Provide the (X, Y) coordinate of the cell's center where the given text is located.  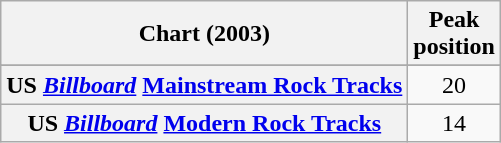
Peakposition (454, 34)
US Billboard Mainstream Rock Tracks (204, 85)
20 (454, 85)
Chart (2003) (204, 34)
14 (454, 123)
US Billboard Modern Rock Tracks (204, 123)
